Extract the [x, y] coordinate from the center of the cell holding the provided text.  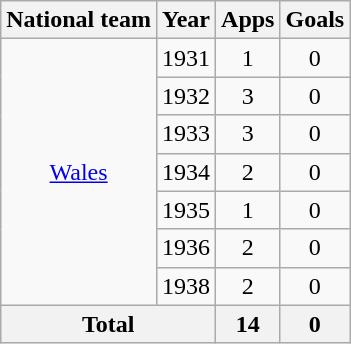
1938 [186, 286]
Total [108, 324]
1935 [186, 210]
Goals [315, 20]
Apps [248, 20]
1931 [186, 58]
14 [248, 324]
National team [79, 20]
1933 [186, 134]
Year [186, 20]
1932 [186, 96]
1936 [186, 248]
Wales [79, 172]
1934 [186, 172]
